Search for the cell housing the specified text and yield its [x, y] center coordinate. 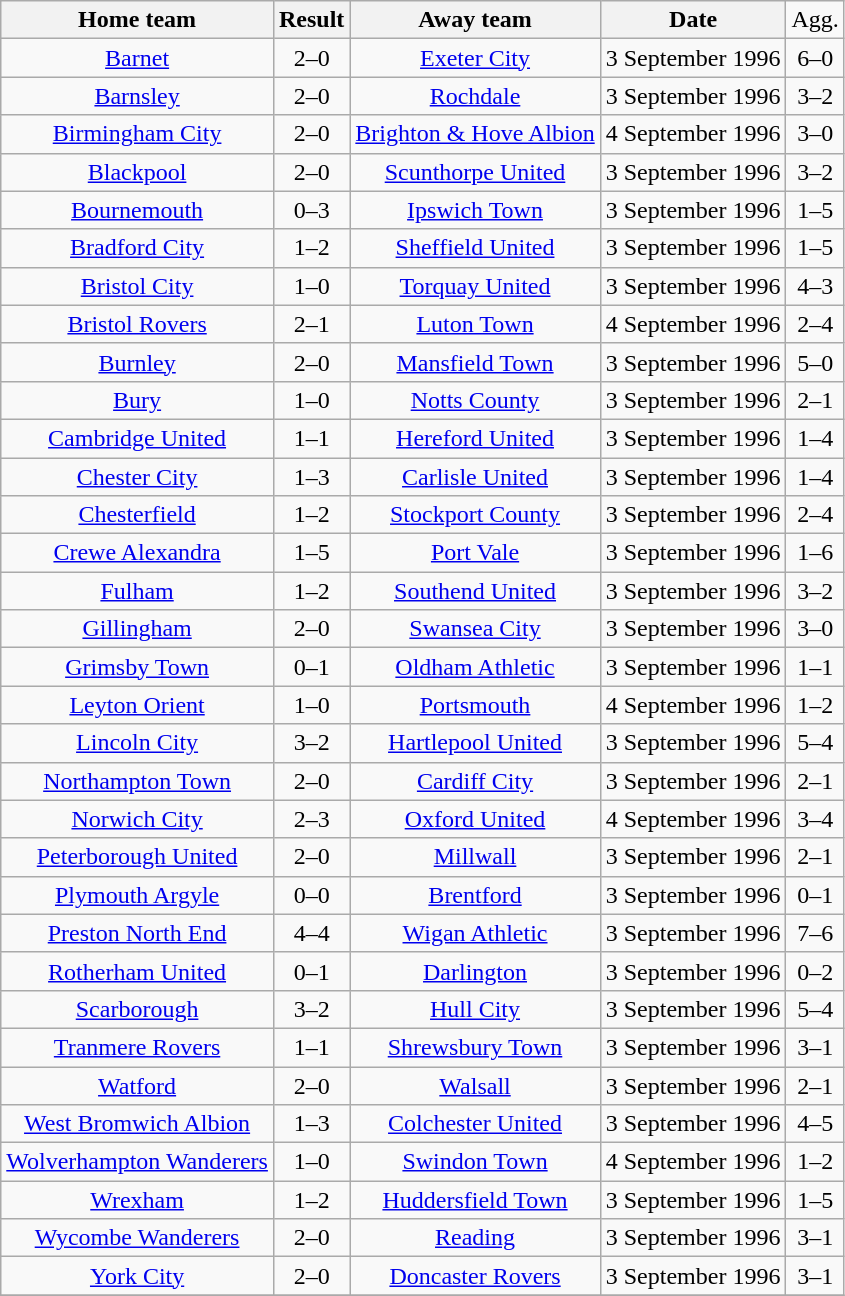
7–6 [815, 933]
0–2 [815, 971]
3–4 [815, 819]
Bristol Rovers [138, 324]
1–6 [815, 553]
Wrexham [138, 1200]
0–3 [311, 210]
Exeter City [475, 58]
4–4 [311, 933]
Brighton & Hove Albion [475, 134]
4–5 [815, 1124]
Bury [138, 400]
Bournemouth [138, 210]
Agg. [815, 20]
Chester City [138, 477]
Grimsby Town [138, 667]
Bradford City [138, 248]
Date [693, 20]
Watford [138, 1085]
Oxford United [475, 819]
Darlington [475, 971]
Southend United [475, 591]
Fulham [138, 591]
Bristol City [138, 286]
Barnsley [138, 96]
Tranmere Rovers [138, 1047]
Huddersfield Town [475, 1200]
Hereford United [475, 438]
Swindon Town [475, 1162]
Cardiff City [475, 781]
Ipswich Town [475, 210]
Away team [475, 20]
Rotherham United [138, 971]
Plymouth Argyle [138, 895]
Torquay United [475, 286]
Hull City [475, 1009]
Preston North End [138, 933]
Northampton Town [138, 781]
Burnley [138, 362]
0–0 [311, 895]
Swansea City [475, 629]
Cambridge United [138, 438]
Scarborough [138, 1009]
Walsall [475, 1085]
Wolverhampton Wanderers [138, 1162]
Blackpool [138, 172]
Carlisle United [475, 477]
Oldham Athletic [475, 667]
Reading [475, 1238]
Home team [138, 20]
Chesterfield [138, 515]
Wigan Athletic [475, 933]
Crewe Alexandra [138, 553]
Portsmouth [475, 705]
Birmingham City [138, 134]
6–0 [815, 58]
5–0 [815, 362]
Result [311, 20]
York City [138, 1276]
Mansfield Town [475, 362]
Millwall [475, 857]
Colchester United [475, 1124]
Stockport County [475, 515]
Leyton Orient [138, 705]
Peterborough United [138, 857]
Port Vale [475, 553]
Hartlepool United [475, 743]
Sheffield United [475, 248]
2–3 [311, 819]
Doncaster Rovers [475, 1276]
Scunthorpe United [475, 172]
Shrewsbury Town [475, 1047]
Notts County [475, 400]
West Bromwich Albion [138, 1124]
4–3 [815, 286]
Luton Town [475, 324]
Lincoln City [138, 743]
Gillingham [138, 629]
Wycombe Wanderers [138, 1238]
Brentford [475, 895]
Rochdale [475, 96]
Barnet [138, 58]
Norwich City [138, 819]
